Output the (x, y) coordinate of the center of the cell containing the given text.  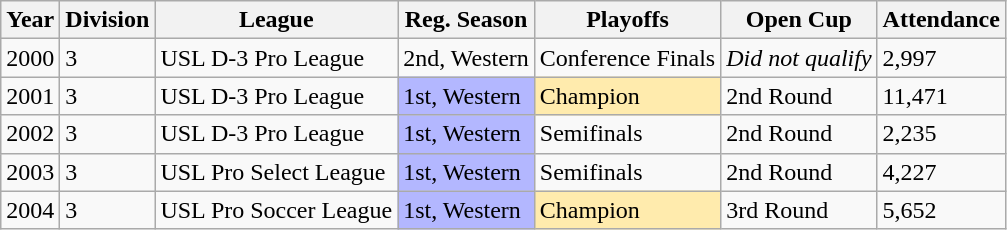
11,471 (941, 96)
4,227 (941, 172)
2,235 (941, 134)
Did not qualify (799, 58)
Attendance (941, 20)
2002 (30, 134)
USL Pro Select League (276, 172)
2,997 (941, 58)
Conference Finals (627, 58)
5,652 (941, 210)
League (276, 20)
2004 (30, 210)
2000 (30, 58)
Division (108, 20)
USL Pro Soccer League (276, 210)
2nd, Western (466, 58)
Open Cup (799, 20)
Reg. Season (466, 20)
3rd Round (799, 210)
Playoffs (627, 20)
2001 (30, 96)
Year (30, 20)
2003 (30, 172)
